Provide the [X, Y] coordinate of the cell's center where the given text is located.  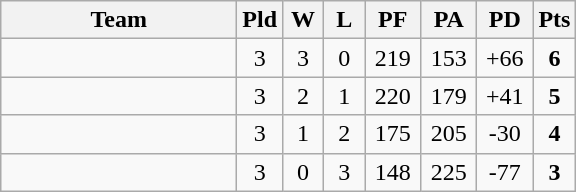
Team [119, 20]
225 [449, 172]
PA [449, 20]
+66 [505, 58]
153 [449, 58]
PF [393, 20]
5 [554, 96]
6 [554, 58]
PD [505, 20]
W [304, 20]
Pld [260, 20]
219 [393, 58]
4 [554, 134]
+41 [505, 96]
Pts [554, 20]
175 [393, 134]
-77 [505, 172]
205 [449, 134]
220 [393, 96]
179 [449, 96]
-30 [505, 134]
L [344, 20]
148 [393, 172]
